Find where the given text appears and provide that cell's center as [x, y] coordinate. 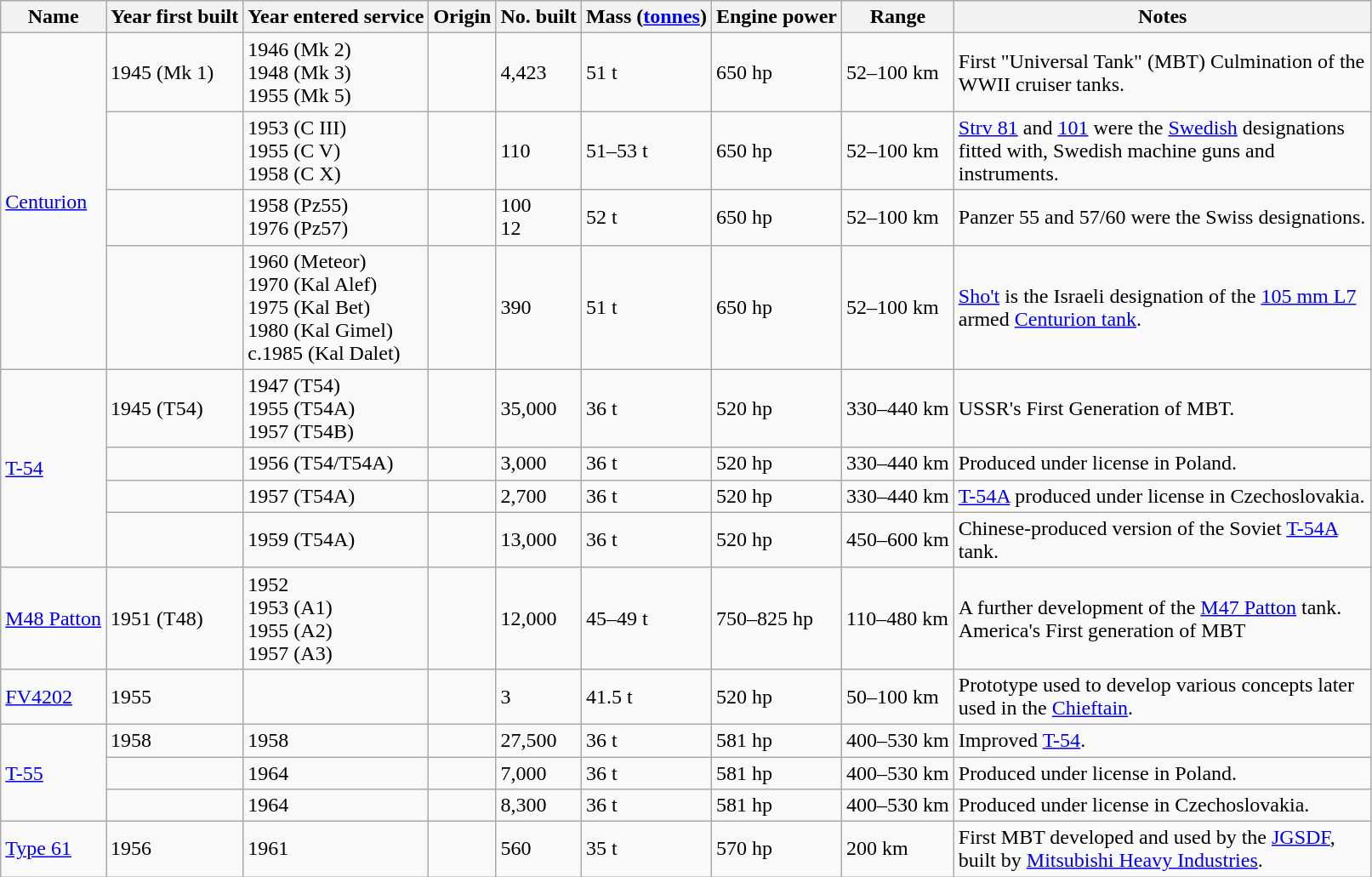
2,700 [538, 496]
1956 [174, 849]
52 t [646, 218]
First "Universal Tank" (MBT) Culmination of the WWII cruiser tanks. [1162, 72]
Sho't is the Israeli designation of the 105 mm L7 armed Centurion tank. [1162, 307]
Prototype used to develop various concepts later used in the Chieftain. [1162, 696]
1945 (T54) [174, 408]
Centurion [54, 201]
1958 (Pz55)1976 (Pz57) [336, 218]
No. built [538, 17]
41.5 t [646, 696]
Produced under license in Czechoslovakia. [1162, 806]
Engine power [776, 17]
200 km [898, 849]
450–600 km [898, 539]
570 hp [776, 849]
45–49 t [646, 618]
T-54 [54, 468]
1957 (T54A) [336, 496]
1951 (T48) [174, 618]
4,423 [538, 72]
27,500 [538, 740]
Strv 81 and 101 were the Swedish designations fitted with, Swedish machine guns and instruments. [1162, 151]
Type 61 [54, 849]
T-54A produced under license in Czechoslovakia. [1162, 496]
Range [898, 17]
Improved T-54. [1162, 740]
1955 [174, 696]
750–825 hp [776, 618]
3 [538, 696]
Year first built [174, 17]
1953 (C III)1955 (C V)1958 (C X) [336, 151]
1946 (Mk 2)1948 (Mk 3)1955 (Mk 5) [336, 72]
A further development of the M47 Patton tank. America's First generation of MBT [1162, 618]
Origin [463, 17]
Mass (tonnes) [646, 17]
First MBT developed and used by the JGSDF, built by Mitsubishi Heavy Industries. [1162, 849]
1956 (T54/T54A) [336, 464]
10012 [538, 218]
1945 (Mk 1) [174, 72]
560 [538, 849]
FV4202 [54, 696]
Chinese-produced version of the Soviet T-54A tank. [1162, 539]
35 t [646, 849]
Year entered service [336, 17]
1947 (T54)1955 (T54A)1957 (T54B) [336, 408]
390 [538, 307]
1961 [336, 849]
Panzer 55 and 57/60 were the Swiss designations. [1162, 218]
M48 Patton [54, 618]
8,300 [538, 806]
Name [54, 17]
1960 (Meteor)1970 (Kal Alef)1975 (Kal Bet)1980 (Kal Gimel)c.1985 (Kal Dalet) [336, 307]
7,000 [538, 773]
50–100 km [898, 696]
35,000 [538, 408]
51–53 t [646, 151]
USSR's First Generation of MBT. [1162, 408]
12,000 [538, 618]
1952 1953 (A1) 1955 (A2) 1957 (A3) [336, 618]
110 [538, 151]
Notes [1162, 17]
T-55 [54, 772]
1959 (T54A) [336, 539]
3,000 [538, 464]
110–480 km [898, 618]
13,000 [538, 539]
